Capture the cell that displays the provided text and extract its [x, y] central coordinate. 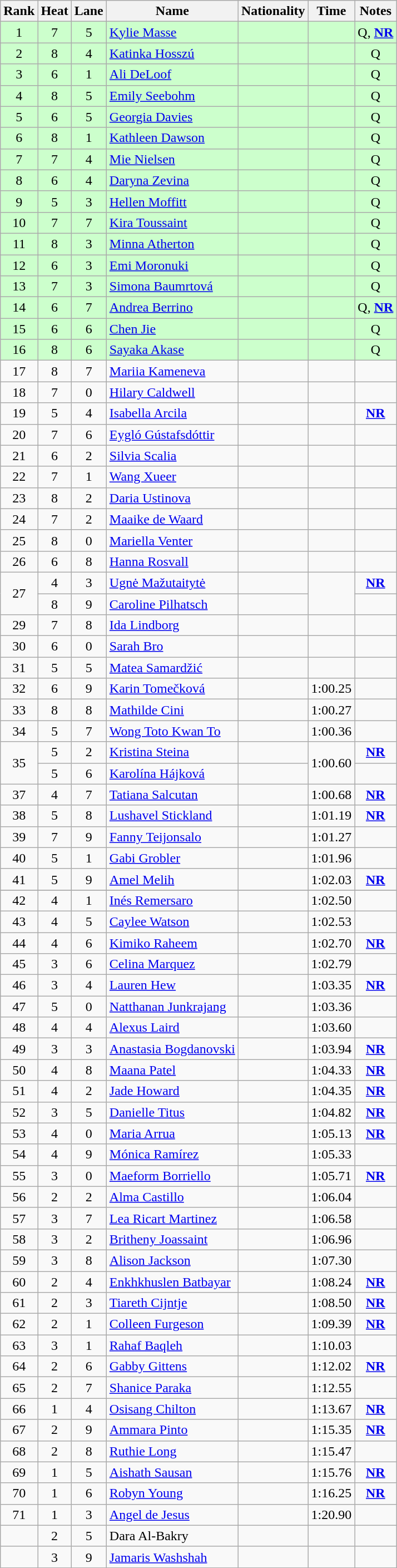
Emi Moronuki [172, 265]
43 [19, 921]
Ida Lindborg [172, 625]
35 [19, 763]
26 [19, 561]
66 [19, 1409]
Lauren Hew [172, 985]
16 [19, 350]
Maria Arrua [172, 1133]
27 [19, 593]
Kristina Steina [172, 752]
Fanny Teijonsalo [172, 837]
Colleen Furgeson [172, 1324]
Heat [54, 11]
31 [19, 668]
30 [19, 647]
1:15.35 [331, 1430]
Enkhkhuslen Batbayar [172, 1281]
Alma Castillo [172, 1197]
Kira Toussaint [172, 223]
Kylie Masse [172, 32]
Hanna Rosvall [172, 561]
70 [19, 1493]
41 [19, 879]
Ruthie Long [172, 1451]
37 [19, 795]
18 [19, 392]
Katinka Hosszú [172, 53]
1:01.19 [331, 816]
1:03.60 [331, 1028]
Daria Ustinova [172, 498]
11 [19, 244]
34 [19, 731]
1:02.79 [331, 964]
Eygló Gústafsdóttir [172, 435]
Britheny Joassaint [172, 1239]
1:06.58 [331, 1218]
1:00.68 [331, 795]
23 [19, 498]
1:02.70 [331, 943]
1:04.82 [331, 1112]
Chen Jie [172, 329]
Time [331, 11]
1:05.33 [331, 1155]
57 [19, 1218]
40 [19, 858]
Sayaka Akase [172, 350]
Mie Nielsen [172, 159]
Karolína Hájková [172, 773]
68 [19, 1451]
10 [19, 223]
Natthanan Junkrajang [172, 1007]
1:07.30 [331, 1260]
44 [19, 943]
61 [19, 1303]
69 [19, 1472]
Jamaris Washshah [172, 1557]
53 [19, 1133]
Lushavel Stickland [172, 816]
55 [19, 1176]
1:06.96 [331, 1239]
Jade Howard [172, 1091]
Hellen Moffitt [172, 201]
Osisang Chilton [172, 1409]
1:02.53 [331, 921]
Ugnė Mažutaitytė [172, 583]
1:01.96 [331, 858]
1:04.35 [331, 1091]
22 [19, 477]
Gabby Gittens [172, 1367]
47 [19, 1007]
17 [19, 371]
Wong Toto Kwan To [172, 731]
Inés Remersaro [172, 900]
29 [19, 625]
1:02.50 [331, 900]
Notes [376, 11]
60 [19, 1281]
1:15.76 [331, 1472]
Caylee Watson [172, 921]
1:00.27 [331, 710]
14 [19, 308]
Caroline Pilhatsch [172, 604]
1:05.13 [331, 1133]
Shanice Paraka [172, 1388]
Robyn Young [172, 1493]
48 [19, 1028]
51 [19, 1091]
1:12.55 [331, 1388]
Maeform Borriello [172, 1176]
1:00.25 [331, 689]
Mónica Ramírez [172, 1155]
33 [19, 710]
19 [19, 413]
Celina Marquez [172, 964]
1:00.60 [331, 763]
24 [19, 519]
64 [19, 1367]
54 [19, 1155]
52 [19, 1112]
1:01.27 [331, 837]
1:03.36 [331, 1007]
1:08.24 [331, 1281]
Wang Xueer [172, 477]
1:13.67 [331, 1409]
50 [19, 1070]
Simona Baumrtová [172, 287]
Tiareth Cijntje [172, 1303]
38 [19, 816]
65 [19, 1388]
Maana Patel [172, 1070]
1:09.39 [331, 1324]
15 [19, 329]
Danielle Titus [172, 1112]
56 [19, 1197]
Nationality [273, 11]
42 [19, 900]
Lane [89, 11]
39 [19, 837]
Kathleen Dawson [172, 138]
Alexus Laird [172, 1028]
Aishath Sausan [172, 1472]
59 [19, 1260]
Georgia Davies [172, 117]
62 [19, 1324]
Daryna Zevina [172, 180]
1:03.35 [331, 985]
Karin Tomečková [172, 689]
Gabi Grobler [172, 858]
58 [19, 1239]
Rank [19, 11]
1:02.03 [331, 879]
Minna Atherton [172, 244]
Isabella Arcila [172, 413]
1:08.50 [331, 1303]
Angel de Jesus [172, 1515]
1:00.36 [331, 731]
1:05.71 [331, 1176]
Matea Samardžić [172, 668]
1:20.90 [331, 1515]
Andrea Berrino [172, 308]
21 [19, 456]
20 [19, 435]
1:16.25 [331, 1493]
Sarah Bro [172, 647]
Dara Al-Bakry [172, 1536]
Name [172, 11]
Mathilde Cini [172, 710]
12 [19, 265]
Hilary Caldwell [172, 392]
Emily Seebohm [172, 96]
Amel Melih [172, 879]
Silvia Scalia [172, 456]
Tatiana Salcutan [172, 795]
45 [19, 964]
Alison Jackson [172, 1260]
1:12.02 [331, 1367]
71 [19, 1515]
25 [19, 540]
Rahaf Baqleh [172, 1345]
Ali DeLoof [172, 75]
1:15.47 [331, 1451]
Ammara Pinto [172, 1430]
1:03.94 [331, 1049]
63 [19, 1345]
Mariia Kameneva [172, 371]
1:04.33 [331, 1070]
Maaike de Waard [172, 519]
1:10.03 [331, 1345]
Mariella Venter [172, 540]
Lea Ricart Martinez [172, 1218]
32 [19, 689]
46 [19, 985]
Anastasia Bogdanovski [172, 1049]
49 [19, 1049]
Kimiko Raheem [172, 943]
67 [19, 1430]
1:06.04 [331, 1197]
13 [19, 287]
